Locate the cell with the specified text and output its (X, Y) center coordinate. 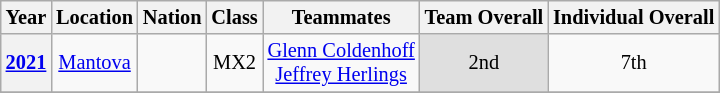
Teammates (342, 17)
Mantova (94, 63)
Location (94, 17)
Year (26, 17)
7th (634, 63)
Nation (172, 17)
Team Overall (484, 17)
MX2 (234, 63)
2nd (484, 63)
Glenn ColdenhoffJeffrey Herlings (342, 63)
Class (234, 17)
2021 (26, 63)
Individual Overall (634, 17)
